Return [x, y] of the center of cell containing provided text 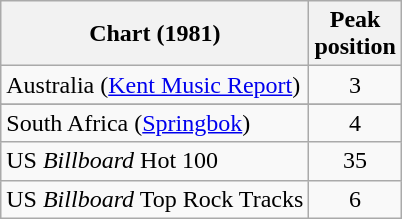
4 [355, 123]
South Africa (Springbok) [155, 123]
Chart (1981) [155, 34]
Australia (Kent Music Report) [155, 85]
US Billboard Hot 100 [155, 161]
35 [355, 161]
3 [355, 85]
6 [355, 199]
US Billboard Top Rock Tracks [155, 199]
Peakposition [355, 34]
